From the cell containing the given text, extract its center point as [X, Y] coordinate. 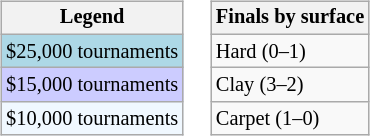
Legend [92, 18]
Hard (0–1) [290, 51]
$15,000 tournaments [92, 85]
Finals by surface [290, 18]
$10,000 tournaments [92, 119]
Clay (3–2) [290, 85]
Carpet (1–0) [290, 119]
$25,000 tournaments [92, 51]
